Output the [X, Y] coordinate of the center of the cell containing the given text.  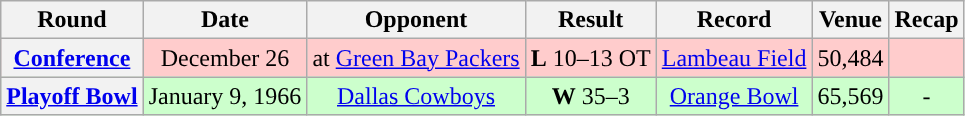
Lambeau Field [734, 58]
Recap [926, 20]
Opponent [416, 20]
January 9, 1966 [225, 96]
W 35–3 [590, 96]
65,569 [850, 96]
Venue [850, 20]
- [926, 96]
50,484 [850, 58]
Conference [72, 58]
Result [590, 20]
Round [72, 20]
L 10–13 OT [590, 58]
Record [734, 20]
Date [225, 20]
Playoff Bowl [72, 96]
Orange Bowl [734, 96]
at Green Bay Packers [416, 58]
December 26 [225, 58]
Dallas Cowboys [416, 96]
